Return [X, Y] of the center of cell containing provided text 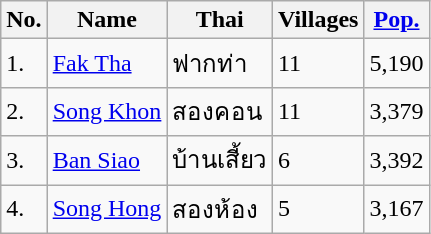
Pop. [396, 20]
Song Khon [107, 112]
สองห้อง [220, 208]
3,167 [396, 208]
2. [24, 112]
Ban Siao [107, 160]
Song Hong [107, 208]
3,392 [396, 160]
Thai [220, 20]
3. [24, 160]
Villages [318, 20]
4. [24, 208]
บ้านเสี้ยว [220, 160]
ฟากท่า [220, 64]
3,379 [396, 112]
Name [107, 20]
6 [318, 160]
สองคอน [220, 112]
Fak Tha [107, 64]
No. [24, 20]
5,190 [396, 64]
1. [24, 64]
5 [318, 208]
